Detect which cell encompasses the target text, then output its [X, Y] center coordinate. 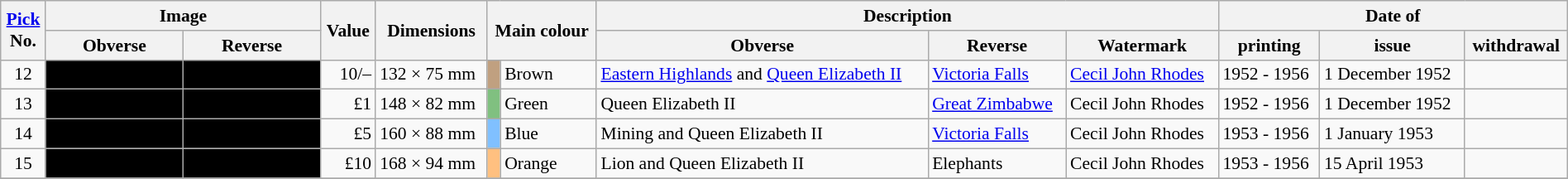
Brown [548, 75]
Blue [548, 134]
15 April 1953 [1393, 163]
Watermark [1142, 46]
Date of [1393, 16]
£1 [349, 104]
issue [1393, 46]
Green [548, 104]
12 [23, 75]
1 January 1953 [1393, 134]
Eastern Highlands and Queen Elizabeth II [762, 75]
£5 [349, 134]
168 × 94 mm [432, 163]
Lion and Queen Elizabeth II [762, 163]
printing [1269, 46]
Image [183, 16]
13 [23, 104]
15 [23, 163]
Value [349, 30]
Description [907, 16]
14 [23, 134]
Elephants [997, 163]
Queen Elizabeth II [762, 104]
148 × 82 mm [432, 104]
Main colour [542, 30]
PickNo. [23, 30]
Dimensions [432, 30]
Great Zimbabwe [997, 104]
132 × 75 mm [432, 75]
10/– [349, 75]
Mining and Queen Elizabeth II [762, 134]
withdrawal [1516, 46]
£10 [349, 163]
160 × 88 mm [432, 134]
Orange [548, 163]
